Determine the [X, Y] coordinate at the center of the cell enclosing the given text.  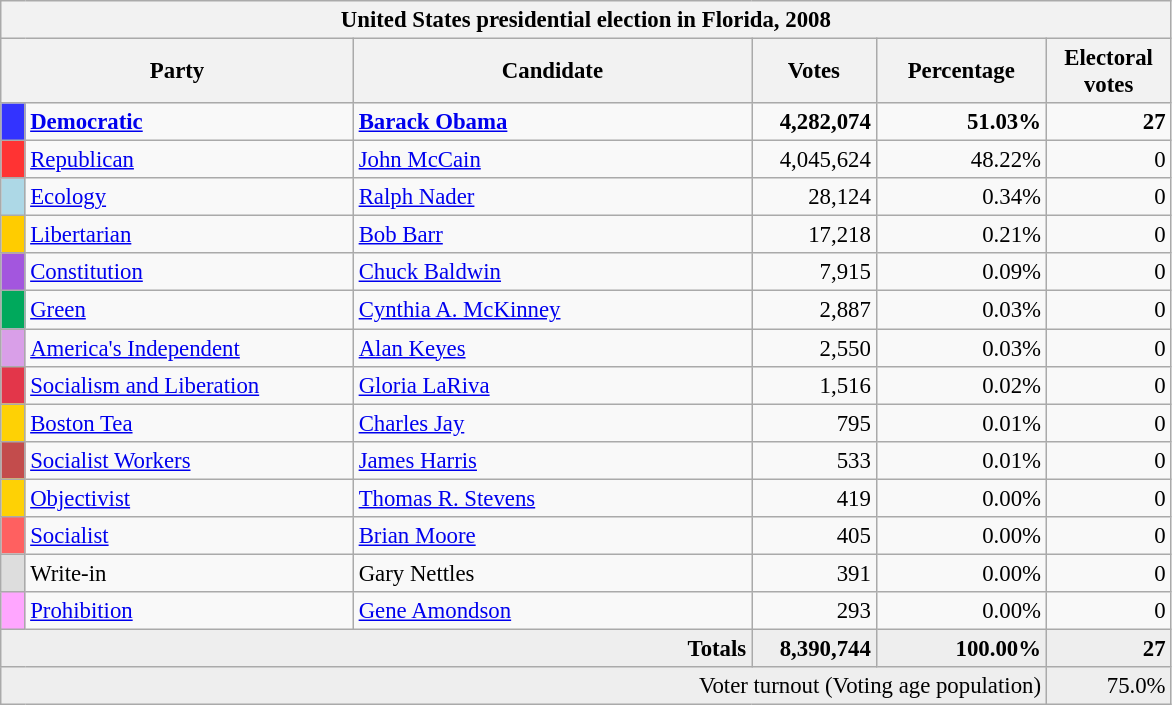
Bob Barr [552, 235]
Thomas R. Stevens [552, 498]
391 [814, 573]
75.0% [1108, 686]
Voter turnout (Voting age population) [524, 686]
0.02% [961, 385]
419 [814, 498]
405 [814, 536]
America's Independent [189, 348]
8,390,744 [814, 648]
Objectivist [189, 498]
1,516 [814, 385]
Percentage [961, 72]
Gary Nettles [552, 573]
Constitution [189, 273]
Candidate [552, 72]
Chuck Baldwin [552, 273]
7,915 [814, 273]
Socialism and Liberation [189, 385]
Gloria LaRiva [552, 385]
Democratic [189, 122]
0.21% [961, 235]
Ralph Nader [552, 197]
Party [178, 72]
Write-in [189, 573]
293 [814, 611]
Boston Tea [189, 423]
Socialist Workers [189, 460]
Cynthia A. McKinney [552, 310]
2,887 [814, 310]
2,550 [814, 348]
Brian Moore [552, 536]
Republican [189, 160]
17,218 [814, 235]
48.22% [961, 160]
0.34% [961, 197]
Charles Jay [552, 423]
4,045,624 [814, 160]
Alan Keyes [552, 348]
Ecology [189, 197]
United States presidential election in Florida, 2008 [586, 20]
Totals [376, 648]
Prohibition [189, 611]
John McCain [552, 160]
100.00% [961, 648]
0.09% [961, 273]
Socialist [189, 536]
James Harris [552, 460]
51.03% [961, 122]
Green [189, 310]
Gene Amondson [552, 611]
4,282,074 [814, 122]
Libertarian [189, 235]
795 [814, 423]
533 [814, 460]
Electoral votes [1108, 72]
28,124 [814, 197]
Barack Obama [552, 122]
Votes [814, 72]
